Search for the cell housing the specified text and yield its (X, Y) center coordinate. 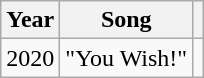
Song (126, 20)
Year (30, 20)
2020 (30, 58)
"You Wish!" (126, 58)
